Locate the cell with the specified text and output its [X, Y] center coordinate. 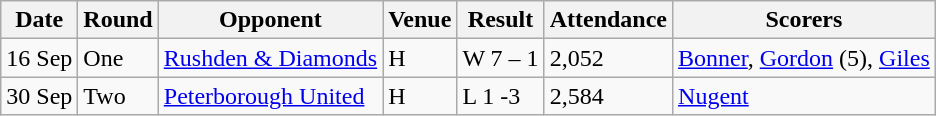
Round [118, 20]
30 Sep [40, 96]
Peterborough United [270, 96]
2,052 [608, 58]
L 1 -3 [500, 96]
Venue [420, 20]
One [118, 58]
Attendance [608, 20]
Bonner, Gordon (5), Giles [804, 58]
Result [500, 20]
Date [40, 20]
16 Sep [40, 58]
Opponent [270, 20]
Scorers [804, 20]
Rushden & Diamonds [270, 58]
2,584 [608, 96]
Nugent [804, 96]
Two [118, 96]
W 7 – 1 [500, 58]
